Determine the (x, y) coordinate at the center of the cell enclosing the given text.  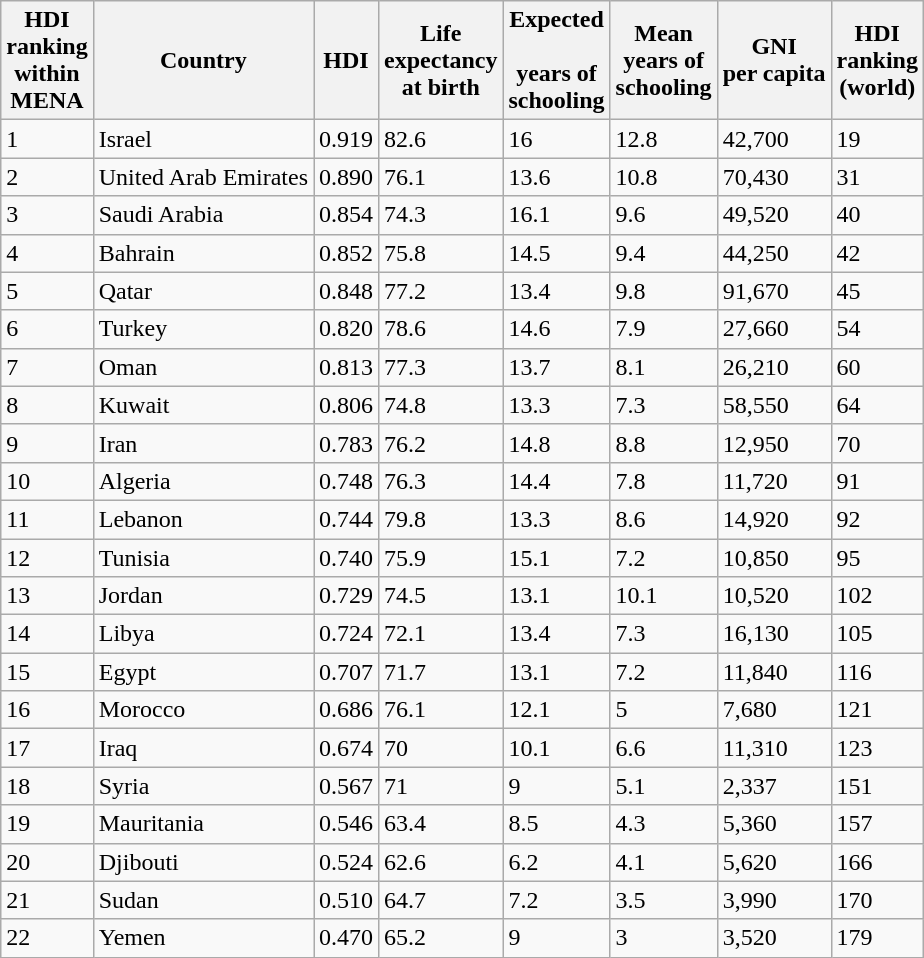
63.4 (441, 824)
26,210 (774, 367)
0.546 (346, 824)
12.8 (664, 139)
72.1 (441, 634)
13 (47, 596)
0.729 (346, 596)
16,130 (774, 634)
42,700 (774, 139)
17 (47, 748)
18 (47, 786)
64.7 (441, 900)
0.820 (346, 329)
United Arab Emirates (203, 177)
5,360 (774, 824)
Iran (203, 443)
21 (47, 900)
10,850 (774, 557)
170 (877, 900)
77.3 (441, 367)
8.5 (556, 824)
14.5 (556, 253)
7.8 (664, 481)
74.3 (441, 215)
121 (877, 710)
12,950 (774, 443)
Mauritania (203, 824)
3,520 (774, 938)
1 (47, 139)
Israel (203, 139)
116 (877, 672)
9.8 (664, 291)
Libya (203, 634)
11,720 (774, 481)
44,250 (774, 253)
Bahrain (203, 253)
75.9 (441, 557)
GNIper capita (774, 60)
8.1 (664, 367)
9.4 (664, 253)
0.813 (346, 367)
74.5 (441, 596)
91,670 (774, 291)
Oman (203, 367)
Iraq (203, 748)
45 (877, 291)
70,430 (774, 177)
76.2 (441, 443)
123 (877, 748)
60 (877, 367)
0.783 (346, 443)
Country (203, 60)
Morocco (203, 710)
5,620 (774, 862)
2 (47, 177)
12.1 (556, 710)
Syria (203, 786)
13.7 (556, 367)
0.524 (346, 862)
91 (877, 481)
0.748 (346, 481)
151 (877, 786)
Algeria (203, 481)
15 (47, 672)
0.854 (346, 215)
14 (47, 634)
0.852 (346, 253)
7.9 (664, 329)
Turkey (203, 329)
16.1 (556, 215)
3.5 (664, 900)
Egypt (203, 672)
4.1 (664, 862)
14.4 (556, 481)
42 (877, 253)
0.744 (346, 519)
31 (877, 177)
58,550 (774, 405)
11,840 (774, 672)
0.686 (346, 710)
27,660 (774, 329)
Lifeexpectancyat birth (441, 60)
Tunisia (203, 557)
HDIranking(world) (877, 60)
11 (47, 519)
64 (877, 405)
8.8 (664, 443)
14,920 (774, 519)
6.2 (556, 862)
10,520 (774, 596)
82.6 (441, 139)
0.806 (346, 405)
78.6 (441, 329)
65.2 (441, 938)
6 (47, 329)
11,310 (774, 748)
Qatar (203, 291)
102 (877, 596)
0.890 (346, 177)
8.6 (664, 519)
7,680 (774, 710)
166 (877, 862)
74.8 (441, 405)
0.567 (346, 786)
0.470 (346, 938)
4.3 (664, 824)
5.1 (664, 786)
0.510 (346, 900)
179 (877, 938)
Jordan (203, 596)
10 (47, 481)
HDI (346, 60)
0.848 (346, 291)
95 (877, 557)
92 (877, 519)
7 (47, 367)
157 (877, 824)
Saudi Arabia (203, 215)
75.8 (441, 253)
0.674 (346, 748)
Expectedyears ofschooling (556, 60)
71.7 (441, 672)
0.919 (346, 139)
79.8 (441, 519)
12 (47, 557)
4 (47, 253)
3,990 (774, 900)
0.724 (346, 634)
Yemen (203, 938)
62.6 (441, 862)
HDIrankingwithinMENA (47, 60)
Meanyears ofschooling (664, 60)
Kuwait (203, 405)
76.3 (441, 481)
77.2 (441, 291)
0.707 (346, 672)
22 (47, 938)
71 (441, 786)
9.6 (664, 215)
14.6 (556, 329)
105 (877, 634)
15.1 (556, 557)
Djibouti (203, 862)
0.740 (346, 557)
2,337 (774, 786)
14.8 (556, 443)
8 (47, 405)
40 (877, 215)
20 (47, 862)
Sudan (203, 900)
6.6 (664, 748)
49,520 (774, 215)
13.6 (556, 177)
Lebanon (203, 519)
10.8 (664, 177)
54 (877, 329)
